Find where the given text appears and provide that cell's center as (x, y) coordinate. 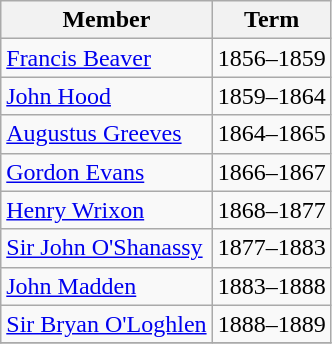
1883–1888 (272, 286)
Sir John O'Shanassy (106, 248)
1877–1883 (272, 248)
1868–1877 (272, 210)
Gordon Evans (106, 172)
1864–1865 (272, 134)
Henry Wrixon (106, 210)
1888–1889 (272, 324)
Augustus Greeves (106, 134)
1859–1864 (272, 96)
Term (272, 20)
Member (106, 20)
Sir Bryan O'Loghlen (106, 324)
John Hood (106, 96)
1866–1867 (272, 172)
Francis Beaver (106, 58)
1856–1859 (272, 58)
John Madden (106, 286)
